Find where the given text appears and provide that cell's center as (x, y) coordinate. 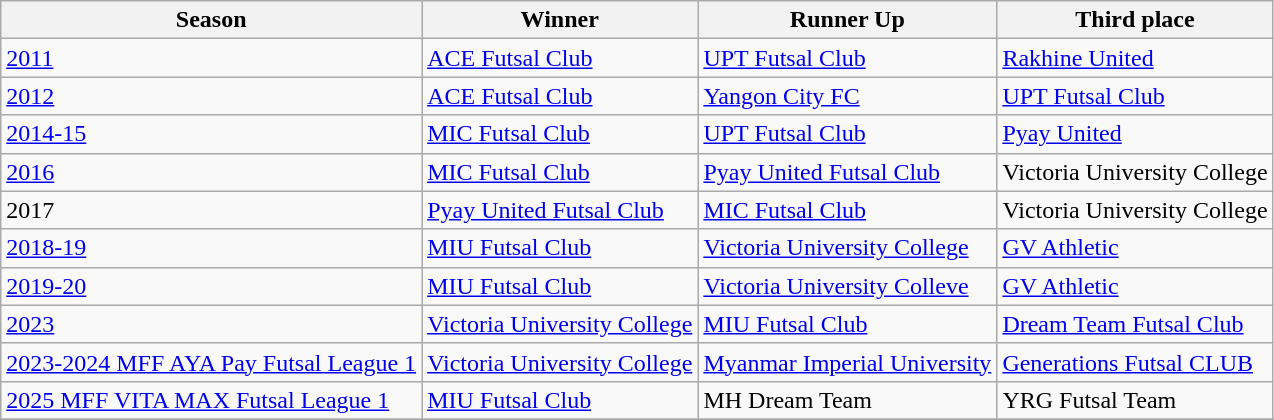
2011 (212, 58)
2019-20 (212, 286)
Yangon City FC (848, 96)
2017 (212, 210)
2012 (212, 96)
YRG Futsal Team (1135, 400)
2016 (212, 172)
2023 (212, 324)
2023-2024 MFF AYA Pay Futsal League 1 (212, 362)
MH Dream Team (848, 400)
Victoria University Colleve (848, 286)
Winner (560, 20)
2014-15 (212, 134)
Third place (1135, 20)
Pyay United (1135, 134)
Rakhine United (1135, 58)
Generations Futsal CLUB (1135, 362)
Runner Up (848, 20)
2018-19 (212, 248)
Dream Team Futsal Club (1135, 324)
2025 MFF VITA MAX Futsal League 1 (212, 400)
Myanmar Imperial University (848, 362)
Season (212, 20)
